From the cell containing the given text, extract its center point as (X, Y) coordinate. 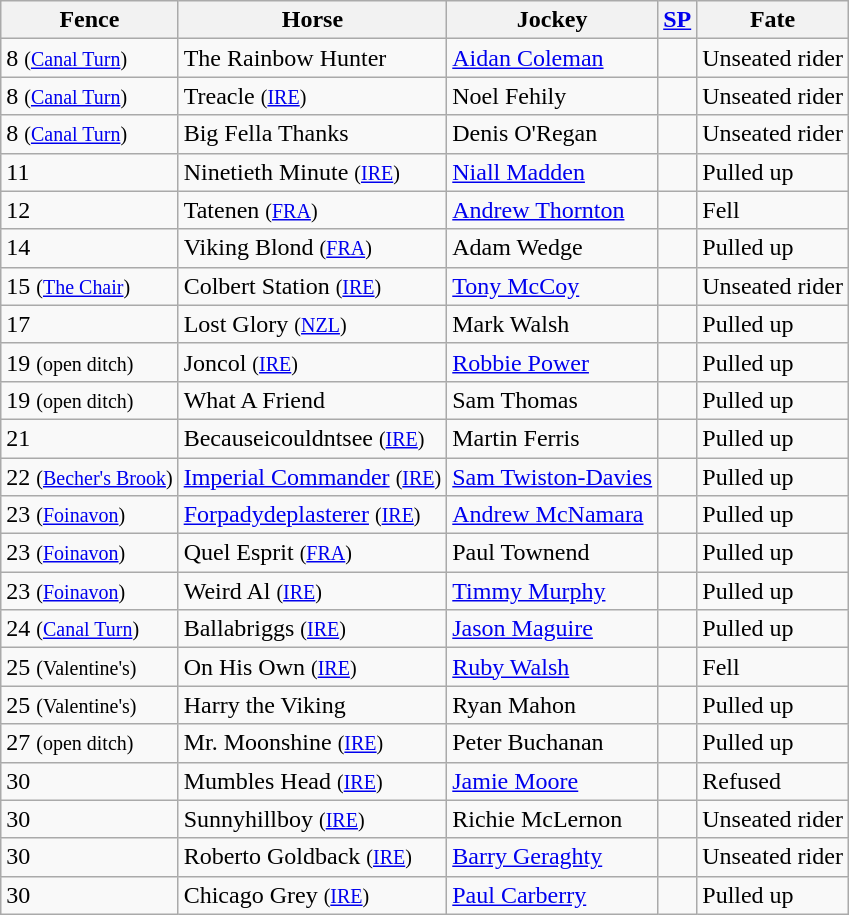
Tatenen (FRA) (312, 210)
The Rainbow Hunter (312, 58)
Treacle (IRE) (312, 96)
Refused (773, 781)
Robbie Power (552, 362)
Mark Walsh (552, 324)
Richie McLernon (552, 819)
Sam Twiston-Davies (552, 477)
12 (90, 210)
Big Fella Thanks (312, 134)
Andrew McNamara (552, 515)
15 (The Chair) (90, 286)
22 (Becher's Brook) (90, 477)
Imperial Commander (IRE) (312, 477)
Ryan Mahon (552, 705)
On His Own (IRE) (312, 667)
Barry Geraghty (552, 857)
Viking Blond (FRA) (312, 248)
11 (90, 172)
Chicago Grey (IRE) (312, 895)
Paul Townend (552, 553)
Aidan Coleman (552, 58)
Harry the Viking (312, 705)
Lost Glory (NZL) (312, 324)
Weird Al (IRE) (312, 591)
What A Friend (312, 400)
Sunnyhillboy (IRE) (312, 819)
Fence (90, 20)
Adam Wedge (552, 248)
Quel Esprit (FRA) (312, 553)
Denis O'Regan (552, 134)
Jockey (552, 20)
Ballabriggs (IRE) (312, 629)
21 (90, 438)
Fate (773, 20)
Timmy Murphy (552, 591)
24 (Canal Turn) (90, 629)
Ruby Walsh (552, 667)
Noel Fehily (552, 96)
Jason Maguire (552, 629)
Forpadydeplasterer (IRE) (312, 515)
Roberto Goldback (IRE) (312, 857)
Sam Thomas (552, 400)
27 (open ditch) (90, 743)
Jamie Moore (552, 781)
Martin Ferris (552, 438)
Andrew Thornton (552, 210)
Horse (312, 20)
17 (90, 324)
Joncol (IRE) (312, 362)
14 (90, 248)
Becauseicouldntsee (IRE) (312, 438)
Ninetieth Minute (IRE) (312, 172)
SP (678, 20)
Mr. Moonshine (IRE) (312, 743)
Colbert Station (IRE) (312, 286)
Paul Carberry (552, 895)
Peter Buchanan (552, 743)
Mumbles Head (IRE) (312, 781)
Tony McCoy (552, 286)
Niall Madden (552, 172)
